Extract the [X, Y] coordinate from the center of the cell holding the provided text.  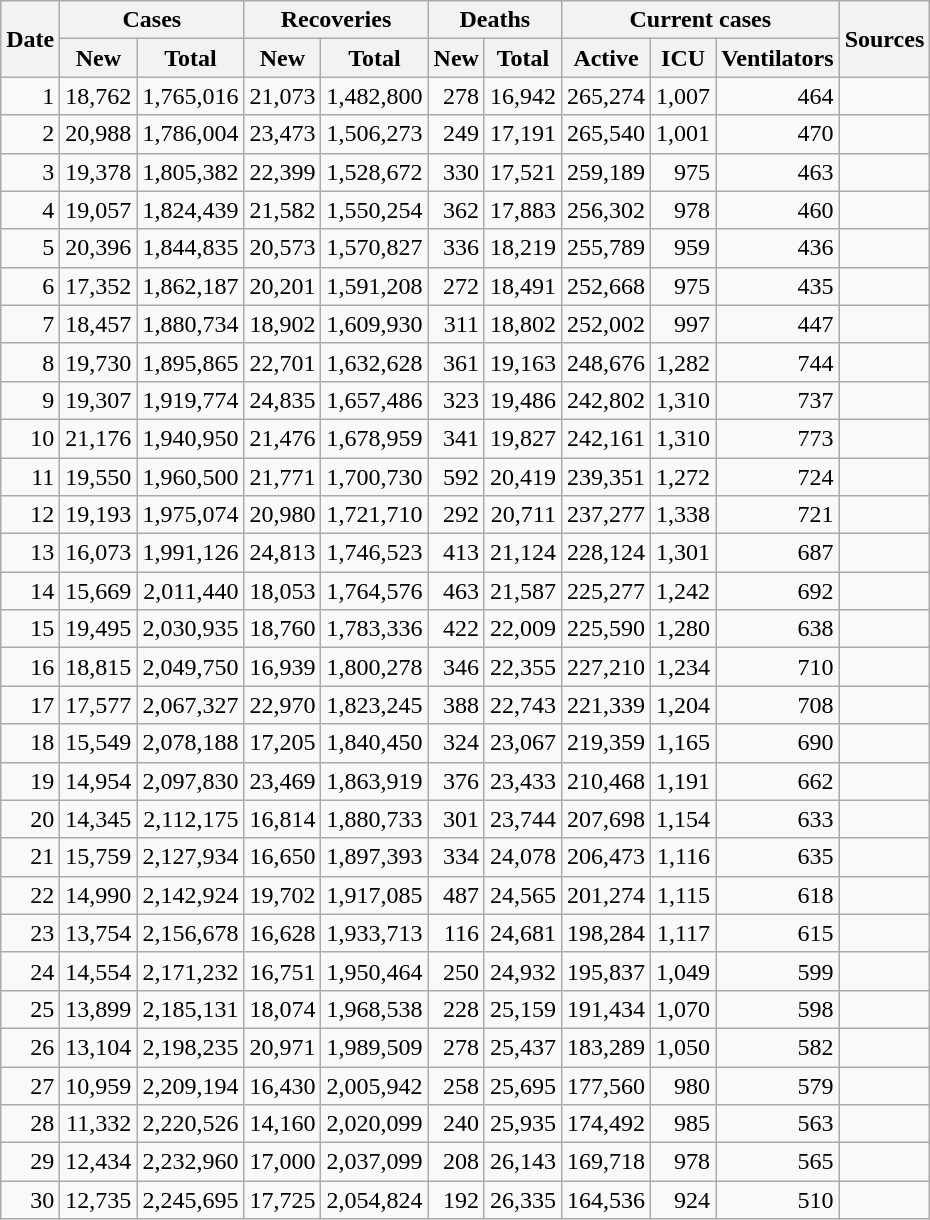
13,104 [98, 1047]
2,127,934 [190, 857]
15 [30, 629]
1,897,393 [374, 857]
22,970 [282, 705]
1,550,254 [374, 210]
24,932 [522, 971]
21,771 [282, 477]
2,232,960 [190, 1162]
22,355 [522, 667]
311 [456, 324]
225,590 [606, 629]
436 [778, 248]
2,209,194 [190, 1085]
18,802 [522, 324]
24,078 [522, 857]
20,573 [282, 248]
14,990 [98, 895]
240 [456, 1124]
1,933,713 [374, 933]
22,399 [282, 172]
460 [778, 210]
17 [30, 705]
1,528,672 [374, 172]
3 [30, 172]
19,827 [522, 438]
1,570,827 [374, 248]
724 [778, 477]
2,067,327 [190, 705]
26 [30, 1047]
12 [30, 515]
361 [456, 362]
1,165 [684, 743]
924 [684, 1200]
2,054,824 [374, 1200]
22,743 [522, 705]
1,950,464 [374, 971]
721 [778, 515]
16 [30, 667]
19,193 [98, 515]
1,991,126 [190, 553]
17,205 [282, 743]
2,220,526 [190, 1124]
599 [778, 971]
265,540 [606, 134]
14,954 [98, 781]
1,272 [684, 477]
1,880,733 [374, 819]
1,204 [684, 705]
25,935 [522, 1124]
1,783,336 [374, 629]
2,185,131 [190, 1009]
11 [30, 477]
1,280 [684, 629]
228,124 [606, 553]
26,143 [522, 1162]
10,959 [98, 1085]
177,560 [606, 1085]
164,536 [606, 1200]
17,883 [522, 210]
1,940,950 [190, 438]
692 [778, 591]
985 [684, 1124]
2,049,750 [190, 667]
334 [456, 857]
195,837 [606, 971]
20,419 [522, 477]
2,037,099 [374, 1162]
14 [30, 591]
17,725 [282, 1200]
598 [778, 1009]
20,980 [282, 515]
1,609,930 [374, 324]
388 [456, 705]
28 [30, 1124]
219,359 [606, 743]
18,074 [282, 1009]
15,549 [98, 743]
22 [30, 895]
1,154 [684, 819]
18,053 [282, 591]
14,160 [282, 1124]
662 [778, 781]
1,823,245 [374, 705]
23,067 [522, 743]
18,815 [98, 667]
1,786,004 [190, 134]
23,469 [282, 781]
2,142,924 [190, 895]
633 [778, 819]
17,000 [282, 1162]
362 [456, 210]
2,171,232 [190, 971]
30 [30, 1200]
579 [778, 1085]
690 [778, 743]
Active [606, 58]
1,764,576 [374, 591]
8 [30, 362]
2,011,440 [190, 591]
225,277 [606, 591]
376 [456, 781]
239,351 [606, 477]
250 [456, 971]
710 [778, 667]
346 [456, 667]
256,302 [606, 210]
272 [456, 286]
1,805,382 [190, 172]
2,020,099 [374, 1124]
330 [456, 172]
16,942 [522, 96]
1,880,734 [190, 324]
1,301 [684, 553]
ICU [684, 58]
464 [778, 96]
422 [456, 629]
265,274 [606, 96]
206,473 [606, 857]
21,476 [282, 438]
208 [456, 1162]
16,814 [282, 819]
435 [778, 286]
1,049 [684, 971]
1,050 [684, 1047]
18,219 [522, 248]
22,701 [282, 362]
20 [30, 819]
1,234 [684, 667]
207,698 [606, 819]
1 [30, 96]
242,802 [606, 400]
1,591,208 [374, 286]
227,210 [606, 667]
16,751 [282, 971]
1,282 [684, 362]
15,759 [98, 857]
13,754 [98, 933]
21,073 [282, 96]
16,939 [282, 667]
301 [456, 819]
27 [30, 1085]
1,800,278 [374, 667]
1,968,538 [374, 1009]
17,191 [522, 134]
Ventilators [778, 58]
592 [456, 477]
1,657,486 [374, 400]
2,156,678 [190, 933]
18,491 [522, 286]
23,744 [522, 819]
19,486 [522, 400]
324 [456, 743]
29 [30, 1162]
13 [30, 553]
1,989,509 [374, 1047]
1,117 [684, 933]
Sources [884, 39]
191,434 [606, 1009]
25,159 [522, 1009]
20,396 [98, 248]
14,554 [98, 971]
21,582 [282, 210]
20,971 [282, 1047]
4 [30, 210]
510 [778, 1200]
11,332 [98, 1124]
1,116 [684, 857]
24 [30, 971]
470 [778, 134]
13,899 [98, 1009]
744 [778, 362]
116 [456, 933]
12,735 [98, 1200]
23 [30, 933]
21,587 [522, 591]
Current cases [700, 20]
18,902 [282, 324]
1,975,074 [190, 515]
201,274 [606, 895]
Recoveries [336, 20]
19,550 [98, 477]
192 [456, 1200]
20,201 [282, 286]
19 [30, 781]
Deaths [494, 20]
21,124 [522, 553]
1,115 [684, 895]
413 [456, 553]
708 [778, 705]
20,711 [522, 515]
17,352 [98, 286]
1,338 [684, 515]
221,339 [606, 705]
19,057 [98, 210]
565 [778, 1162]
18,762 [98, 96]
183,289 [606, 1047]
618 [778, 895]
14,345 [98, 819]
25,695 [522, 1085]
336 [456, 248]
19,702 [282, 895]
5 [30, 248]
487 [456, 895]
1,919,774 [190, 400]
323 [456, 400]
19,730 [98, 362]
21 [30, 857]
1,844,835 [190, 248]
2,198,235 [190, 1047]
237,277 [606, 515]
24,681 [522, 933]
1,678,959 [374, 438]
19,495 [98, 629]
1,070 [684, 1009]
16,628 [282, 933]
210,468 [606, 781]
17,521 [522, 172]
228 [456, 1009]
1,632,628 [374, 362]
1,700,730 [374, 477]
19,163 [522, 362]
248,676 [606, 362]
26,335 [522, 1200]
252,002 [606, 324]
773 [778, 438]
1,840,450 [374, 743]
1,001 [684, 134]
25 [30, 1009]
292 [456, 515]
1,960,500 [190, 477]
19,378 [98, 172]
16,073 [98, 553]
17,577 [98, 705]
198,284 [606, 933]
737 [778, 400]
15,669 [98, 591]
1,917,085 [374, 895]
18,760 [282, 629]
249 [456, 134]
1,191 [684, 781]
1,007 [684, 96]
1,863,919 [374, 781]
16,430 [282, 1085]
980 [684, 1085]
259,189 [606, 172]
2,005,942 [374, 1085]
1,482,800 [374, 96]
2,097,830 [190, 781]
997 [684, 324]
1,862,187 [190, 286]
2,030,935 [190, 629]
16,650 [282, 857]
255,789 [606, 248]
23,473 [282, 134]
242,161 [606, 438]
959 [684, 248]
19,307 [98, 400]
1,824,439 [190, 210]
25,437 [522, 1047]
1,721,710 [374, 515]
21,176 [98, 438]
638 [778, 629]
341 [456, 438]
1,746,523 [374, 553]
18,457 [98, 324]
1,506,273 [374, 134]
1,765,016 [190, 96]
24,835 [282, 400]
10 [30, 438]
20,988 [98, 134]
Cases [152, 20]
615 [778, 933]
635 [778, 857]
1,895,865 [190, 362]
6 [30, 286]
174,492 [606, 1124]
563 [778, 1124]
1,242 [684, 591]
169,718 [606, 1162]
22,009 [522, 629]
24,565 [522, 895]
23,433 [522, 781]
2 [30, 134]
2,078,188 [190, 743]
7 [30, 324]
582 [778, 1047]
Date [30, 39]
252,668 [606, 286]
12,434 [98, 1162]
687 [778, 553]
2,112,175 [190, 819]
2,245,695 [190, 1200]
24,813 [282, 553]
258 [456, 1085]
447 [778, 324]
9 [30, 400]
18 [30, 743]
